Determine the (X, Y) coordinate at the center of the cell enclosing the given text.  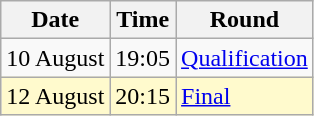
Final (245, 96)
Time (143, 20)
Round (245, 20)
10 August (56, 58)
Qualification (245, 58)
19:05 (143, 58)
20:15 (143, 96)
Date (56, 20)
12 August (56, 96)
